Determine the [x, y] coordinate at the center of the cell enclosing the given text.  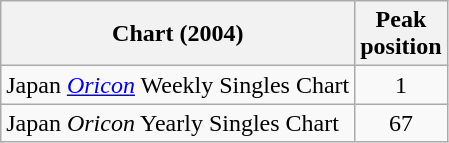
Peakposition [401, 34]
67 [401, 123]
Japan Oricon Yearly Singles Chart [178, 123]
Japan Oricon Weekly Singles Chart [178, 85]
1 [401, 85]
Chart (2004) [178, 34]
